Pinpoint the cell where the given text exists, returning its [X, Y] midpoint coordinate. 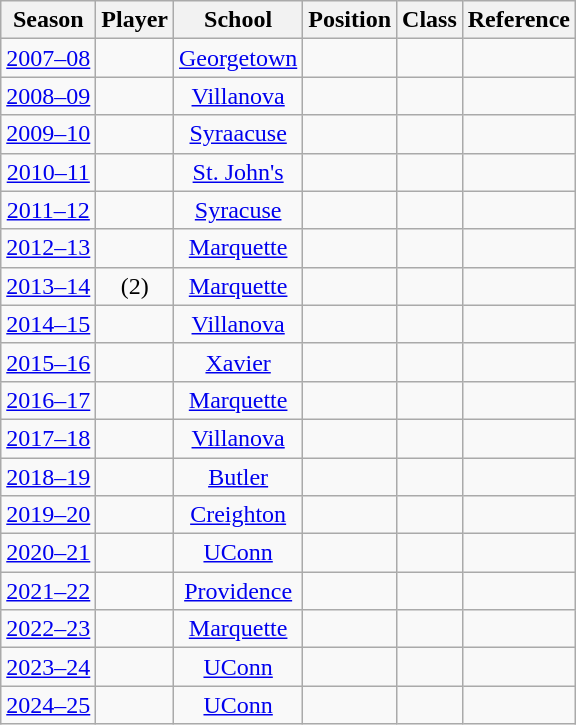
2009–10 [48, 134]
Syracuse [238, 210]
2024–25 [48, 705]
St. John's [238, 172]
2018–19 [48, 477]
Syraacuse [238, 134]
(2) [135, 286]
2017–18 [48, 438]
Player [135, 20]
Class [430, 20]
Xavier [238, 362]
2016–17 [48, 400]
Creighton [238, 515]
Providence [238, 591]
Season [48, 20]
2020–21 [48, 553]
School [238, 20]
2008–09 [48, 96]
2014–15 [48, 324]
Georgetown [238, 58]
2022–23 [48, 629]
2013–14 [48, 286]
Reference [518, 20]
2021–22 [48, 591]
2011–12 [48, 210]
2023–24 [48, 667]
2010–11 [48, 172]
2012–13 [48, 248]
2015–16 [48, 362]
2019–20 [48, 515]
2007–08 [48, 58]
Butler [238, 477]
Position [350, 20]
